Determine the (x, y) coordinate at the center of the cell enclosing the given text.  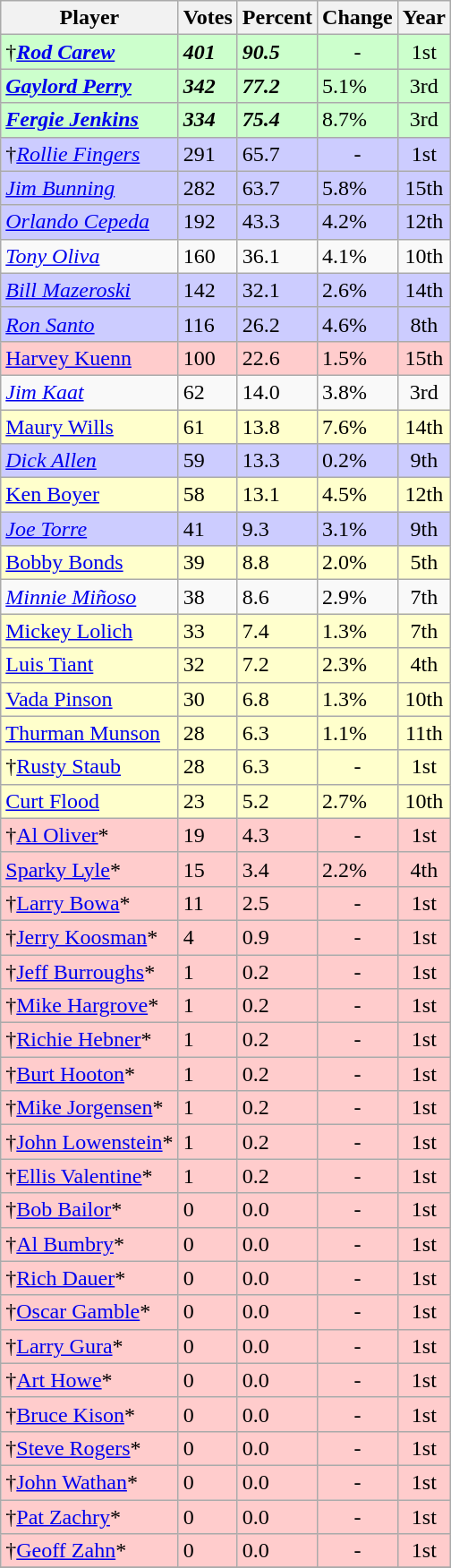
†Rusty Staub (89, 767)
Jim Kaat (89, 392)
8.7% (358, 120)
Jim Bunning (89, 188)
65.7 (277, 154)
13.3 (277, 461)
†Bruce Kison* (89, 1414)
5.8% (358, 188)
41 (208, 529)
22.6 (277, 358)
7.2 (277, 665)
77.2 (277, 86)
4.2% (358, 222)
36.1 (277, 256)
Orlando Cepeda (89, 222)
38 (208, 597)
43.3 (277, 222)
5.2 (277, 801)
160 (208, 256)
Tony Oliva (89, 256)
4 (208, 937)
†Geoff Zahn* (89, 1551)
2.9% (358, 597)
Bill Mazeroski (89, 290)
116 (208, 324)
Gaylord Perry (89, 86)
8.8 (277, 563)
†Pat Zachry* (89, 1517)
7.6% (358, 427)
192 (208, 222)
†Mike Jorgensen* (89, 1108)
61 (208, 427)
2.2% (358, 869)
13.8 (277, 427)
100 (208, 358)
†Mike Hargrove* (89, 1006)
9.3 (277, 529)
†Rich Dauer* (89, 1278)
62 (208, 392)
19 (208, 835)
2.6% (358, 290)
33 (208, 631)
3.8% (358, 392)
8.6 (277, 597)
11th (424, 733)
Percent (277, 18)
11 (208, 903)
291 (208, 154)
†Jeff Burroughs* (89, 971)
Curt Flood (89, 801)
0.9 (277, 937)
Ken Boyer (89, 495)
1.5% (358, 358)
8th (424, 324)
15 (208, 869)
†Al Oliver* (89, 835)
Mickey Lolich (89, 631)
Thurman Munson (89, 733)
†Burt Hooton* (89, 1074)
Player (89, 18)
Ron Santo (89, 324)
†Al Bumbry* (89, 1244)
2.0% (358, 563)
2.7% (358, 801)
401 (208, 52)
26.2 (277, 324)
†Rollie Fingers (89, 154)
32.1 (277, 290)
2.5 (277, 903)
4.5% (358, 495)
7.4 (277, 631)
†Bob Bailor* (89, 1210)
2.3% (358, 665)
Change (358, 18)
90.5 (277, 52)
23 (208, 801)
75.4 (277, 120)
5th (424, 563)
59 (208, 461)
30 (208, 699)
39 (208, 563)
0.2% (358, 461)
282 (208, 188)
334 (208, 120)
Luis Tiant (89, 665)
58 (208, 495)
Dick Allen (89, 461)
Sparky Lyle* (89, 869)
4.1% (358, 256)
1.1% (358, 733)
Harvey Kuenn (89, 358)
Vada Pinson (89, 699)
3.1% (358, 529)
†Ellis Valentine* (89, 1176)
Year (424, 18)
†Larry Gura* (89, 1346)
13.1 (277, 495)
Maury Wills (89, 427)
4.3 (277, 835)
14.0 (277, 392)
6.8 (277, 699)
†Oscar Gamble* (89, 1312)
5.1% (358, 86)
†Jerry Koosman* (89, 937)
32 (208, 665)
Votes (208, 18)
†John Lowenstein* (89, 1142)
†Larry Bowa* (89, 903)
†John Wathan* (89, 1482)
Bobby Bonds (89, 563)
†Art Howe* (89, 1380)
†Steve Rogers* (89, 1448)
Minnie Miñoso (89, 597)
Fergie Jenkins (89, 120)
†Rod Carew (89, 52)
142 (208, 290)
342 (208, 86)
63.7 (277, 188)
†Richie Hebner* (89, 1040)
4.6% (358, 324)
3.4 (277, 869)
Joe Torre (89, 529)
